Identify which cell holds the provided text, then report its [x, y] central coordinate. 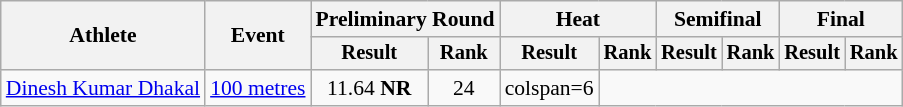
Dinesh Kumar Dhakal [103, 88]
colspan=6 [550, 88]
Athlete [103, 36]
11.64 NR [370, 88]
Heat [578, 19]
Final [840, 19]
Event [258, 36]
100 metres [258, 88]
Preliminary Round [406, 19]
Semifinal [718, 19]
24 [464, 88]
